Extract the [x, y] coordinate from the center of the cell holding the provided text.  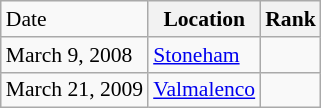
Date [74, 19]
Stoneham [204, 55]
Valmalenco [204, 90]
March 9, 2008 [74, 55]
Location [204, 19]
March 21, 2009 [74, 90]
Rank [290, 19]
